Output the [X, Y] coordinate of the center of the cell containing the given text.  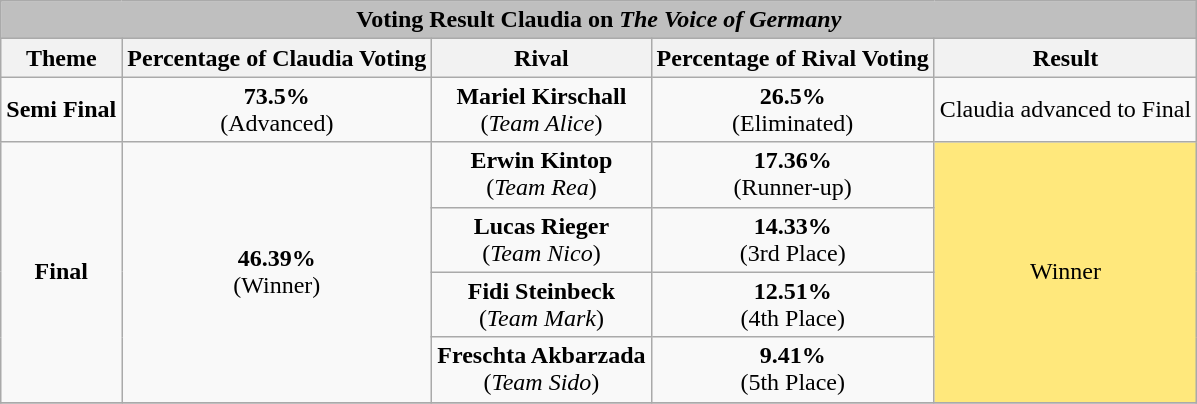
Mariel Kirschall(Team Alice) [542, 110]
Percentage of Claudia Voting [277, 58]
Rival [542, 58]
Percentage of Rival Voting [792, 58]
14.33%(3rd Place) [792, 240]
Lucas Rieger(Team Nico) [542, 240]
Claudia advanced to Final [1065, 110]
12.51%(4th Place) [792, 304]
26.5%(Eliminated) [792, 110]
73.5%(Advanced) [277, 110]
Semi Final [62, 110]
9.41%(5th Place) [792, 370]
Fidi Steinbeck(Team Mark) [542, 304]
Final [62, 272]
Voting Result Claudia on The Voice of Germany [599, 20]
Freschta Akbarzada(Team Sido) [542, 370]
17.36%(Runner-up) [792, 174]
46.39%(Winner) [277, 272]
Result [1065, 58]
Theme [62, 58]
Winner [1065, 272]
Erwin Kintop(Team Rea) [542, 174]
